Detect which cell encompasses the target text, then output its [X, Y] center coordinate. 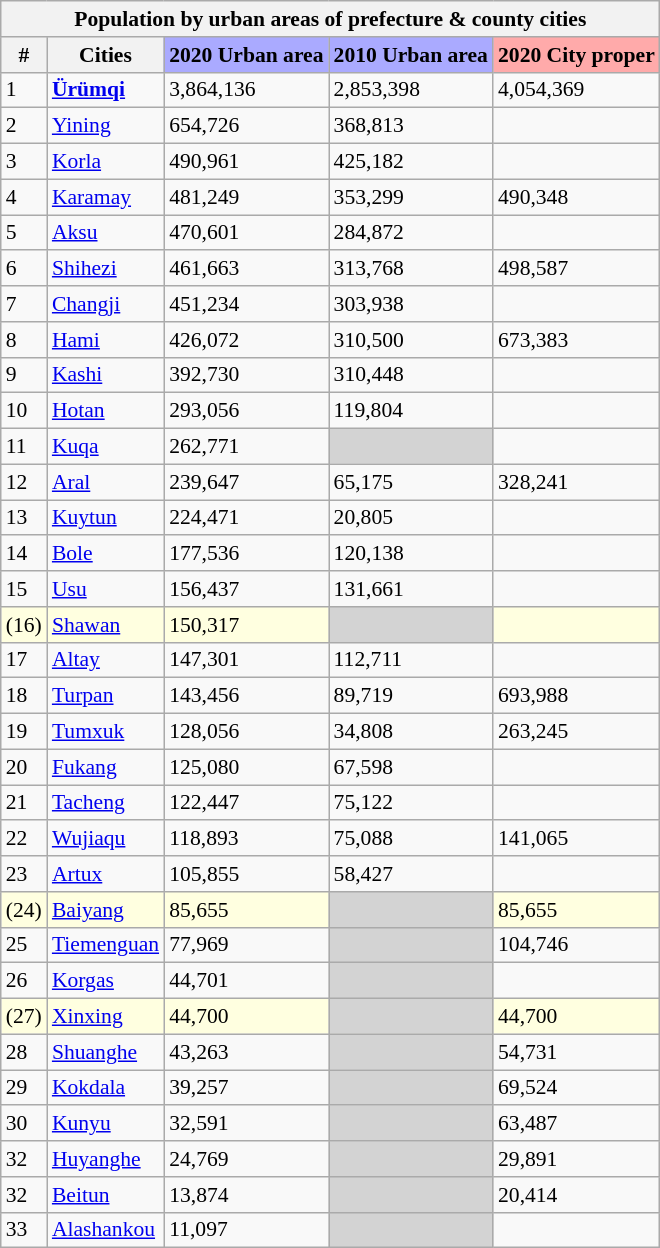
Tumxuk [106, 732]
2010 Urban area [411, 55]
128,056 [246, 732]
119,804 [411, 411]
328,241 [576, 482]
Karamay [106, 197]
2 [24, 126]
Huyanghe [106, 1159]
# [24, 55]
481,249 [246, 197]
9 [24, 375]
Xinxing [106, 1017]
461,663 [246, 269]
30 [24, 1124]
65,175 [411, 482]
4 [24, 197]
24,769 [246, 1159]
32,591 [246, 1124]
284,872 [411, 233]
Korgas [106, 981]
Usu [106, 589]
14 [24, 554]
262,771 [246, 447]
4,054,369 [576, 90]
392,730 [246, 375]
141,065 [576, 839]
63,487 [576, 1124]
11,097 [246, 1230]
Shuanghe [106, 1052]
Changji [106, 304]
490,961 [246, 162]
75,088 [411, 839]
43,263 [246, 1052]
470,601 [246, 233]
22 [24, 839]
673,383 [576, 340]
Aral [106, 482]
143,456 [246, 696]
654,726 [246, 126]
44,701 [246, 981]
15 [24, 589]
Yining [106, 126]
498,587 [576, 269]
3,864,136 [246, 90]
13,874 [246, 1195]
12 [24, 482]
Hotan [106, 411]
105,855 [246, 874]
156,437 [246, 589]
Beitun [106, 1195]
26 [24, 981]
310,500 [411, 340]
122,447 [246, 803]
Population by urban areas of prefecture & county cities [330, 19]
104,746 [576, 945]
25 [24, 945]
Shihezi [106, 269]
Turpan [106, 696]
490,348 [576, 197]
150,317 [246, 625]
7 [24, 304]
Baiyang [106, 910]
693,988 [576, 696]
20 [24, 767]
Kashi [106, 375]
2,853,398 [411, 90]
75,122 [411, 803]
89,719 [411, 696]
10 [24, 411]
19 [24, 732]
67,598 [411, 767]
425,182 [411, 162]
Hami [106, 340]
Kuqa [106, 447]
21 [24, 803]
20,805 [411, 518]
451,234 [246, 304]
Tacheng [106, 803]
131,661 [411, 589]
11 [24, 447]
23 [24, 874]
13 [24, 518]
(24) [24, 910]
8 [24, 340]
293,056 [246, 411]
120,138 [411, 554]
54,731 [576, 1052]
Altay [106, 660]
39,257 [246, 1088]
(27) [24, 1017]
125,080 [246, 767]
6 [24, 269]
263,245 [576, 732]
Korla [106, 162]
313,768 [411, 269]
29,891 [576, 1159]
Ürümqi [106, 90]
20,414 [576, 1195]
Shawan [106, 625]
Kunyu [106, 1124]
303,938 [411, 304]
Tiemenguan [106, 945]
224,471 [246, 518]
147,301 [246, 660]
Wujiaqu [106, 839]
Kokdala [106, 1088]
18 [24, 696]
1 [24, 90]
28 [24, 1052]
5 [24, 233]
3 [24, 162]
29 [24, 1088]
426,072 [246, 340]
239,647 [246, 482]
33 [24, 1230]
58,427 [411, 874]
112,711 [411, 660]
Artux [106, 874]
Cities [106, 55]
310,448 [411, 375]
69,524 [576, 1088]
Aksu [106, 233]
34,808 [411, 732]
Fukang [106, 767]
77,969 [246, 945]
177,536 [246, 554]
(16) [24, 625]
17 [24, 660]
118,893 [246, 839]
Kuytun [106, 518]
2020 City proper [576, 55]
353,299 [411, 197]
Alashankou [106, 1230]
2020 Urban area [246, 55]
368,813 [411, 126]
Bole [106, 554]
